Determine the [X, Y] coordinate at the center of the cell enclosing the given text.  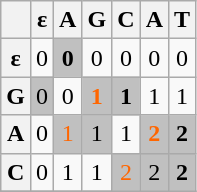
T [182, 20]
